Extract the (X, Y) coordinate from the center of the cell holding the provided text.  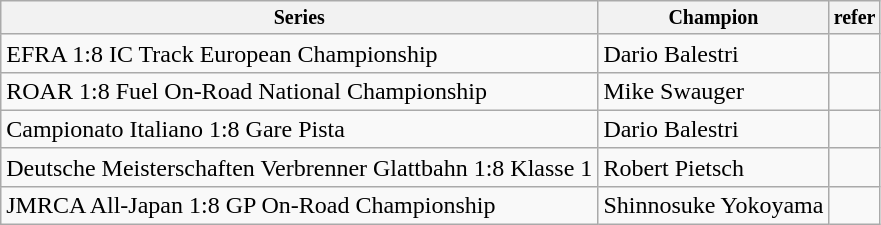
Mike Swauger (714, 91)
Campionato Italiano 1:8 Gare Pista (300, 129)
Robert Pietsch (714, 167)
Shinnosuke Yokoyama (714, 205)
JMRCA All-Japan 1:8 GP On-Road Championship (300, 205)
EFRA 1:8 IC Track European Championship (300, 53)
refer (854, 18)
Series (300, 18)
Deutsche Meisterschaften Verbrenner Glattbahn 1:8 Klasse 1 (300, 167)
Champion (714, 18)
ROAR 1:8 Fuel On-Road National Championship (300, 91)
